Search for the cell housing the specified text and yield its [x, y] center coordinate. 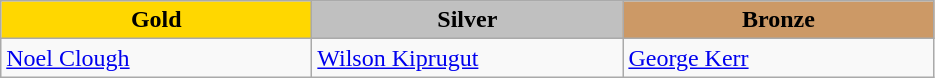
Silver [468, 20]
Noel Clough [156, 58]
Wilson Kiprugut [468, 58]
Gold [156, 20]
Bronze [778, 20]
George Kerr [778, 58]
